Provide the (X, Y) coordinate of the cell's center where the given text is located.  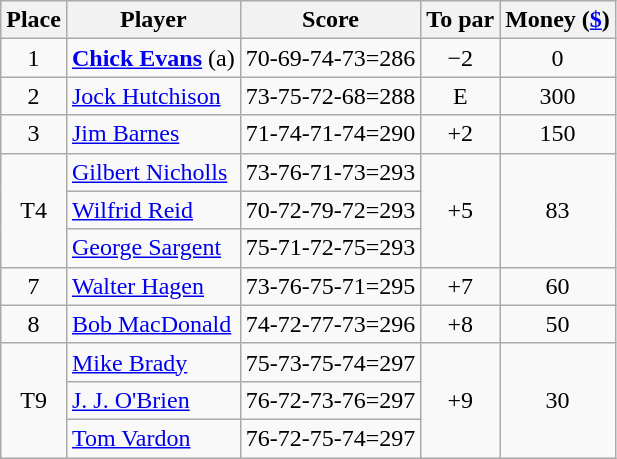
Bob MacDonald (153, 324)
74-72-77-73=296 (330, 324)
150 (558, 134)
Jim Barnes (153, 134)
30 (558, 400)
1 (34, 58)
Wilfrid Reid (153, 210)
8 (34, 324)
T4 (34, 210)
2 (34, 96)
73-76-75-71=295 (330, 286)
Jock Hutchison (153, 96)
300 (558, 96)
+5 (460, 210)
J. J. O'Brien (153, 400)
71-74-71-74=290 (330, 134)
E (460, 96)
George Sargent (153, 248)
Mike Brady (153, 362)
Player (153, 20)
Money ($) (558, 20)
83 (558, 210)
Tom Vardon (153, 438)
Gilbert Nicholls (153, 172)
+2 (460, 134)
73-75-72-68=288 (330, 96)
Score (330, 20)
Walter Hagen (153, 286)
Place (34, 20)
73-76-71-73=293 (330, 172)
70-69-74-73=286 (330, 58)
+9 (460, 400)
To par (460, 20)
76-72-73-76=297 (330, 400)
76-72-75-74=297 (330, 438)
75-73-75-74=297 (330, 362)
50 (558, 324)
7 (34, 286)
+7 (460, 286)
Chick Evans (a) (153, 58)
T9 (34, 400)
3 (34, 134)
+8 (460, 324)
0 (558, 58)
60 (558, 286)
70-72-79-72=293 (330, 210)
−2 (460, 58)
75-71-72-75=293 (330, 248)
